Output the [X, Y] coordinate of the center of the cell containing the given text.  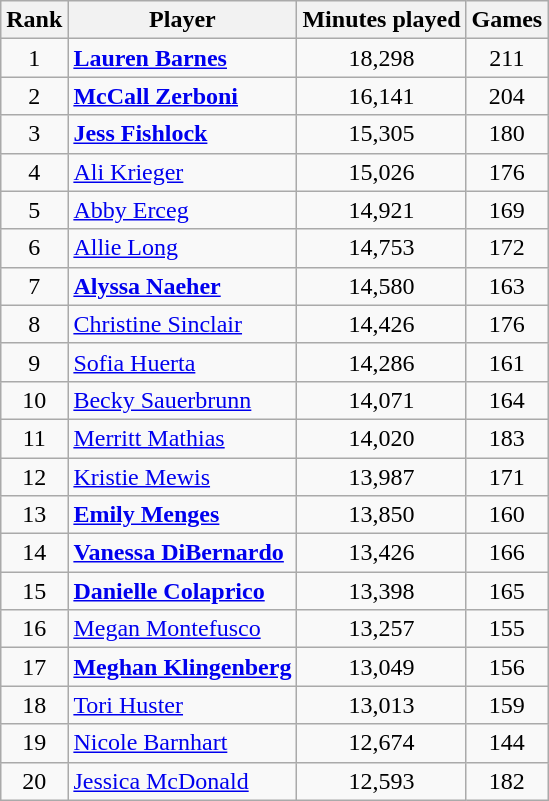
13,850 [382, 515]
Jessica McDonald [182, 781]
13,013 [382, 705]
Vanessa DiBernardo [182, 553]
160 [507, 515]
180 [507, 134]
13,987 [382, 477]
Abby Erceg [182, 210]
15,305 [382, 134]
Ali Krieger [182, 172]
171 [507, 477]
14,580 [382, 286]
Meghan Klingenberg [182, 667]
14 [34, 553]
2 [34, 96]
6 [34, 248]
Tori Huster [182, 705]
Sofia Huerta [182, 362]
McCall Zerboni [182, 96]
3 [34, 134]
182 [507, 781]
161 [507, 362]
204 [507, 96]
18 [34, 705]
165 [507, 591]
Lauren Barnes [182, 58]
Minutes played [382, 20]
5 [34, 210]
Kristie Mewis [182, 477]
7 [34, 286]
Christine Sinclair [182, 324]
9 [34, 362]
14,426 [382, 324]
144 [507, 743]
Alyssa Naeher [182, 286]
13 [34, 515]
211 [507, 58]
Nicole Barnhart [182, 743]
13,398 [382, 591]
Emily Menges [182, 515]
12,674 [382, 743]
1 [34, 58]
4 [34, 172]
Megan Montefusco [182, 629]
18,298 [382, 58]
16,141 [382, 96]
14,071 [382, 400]
13,426 [382, 553]
Jess Fishlock [182, 134]
8 [34, 324]
16 [34, 629]
17 [34, 667]
14,020 [382, 438]
155 [507, 629]
Rank [34, 20]
163 [507, 286]
14,753 [382, 248]
Games [507, 20]
183 [507, 438]
159 [507, 705]
10 [34, 400]
15,026 [382, 172]
Merritt Mathias [182, 438]
13,049 [382, 667]
19 [34, 743]
12 [34, 477]
Danielle Colaprico [182, 591]
13,257 [382, 629]
20 [34, 781]
12,593 [382, 781]
14,921 [382, 210]
Becky Sauerbrunn [182, 400]
Allie Long [182, 248]
11 [34, 438]
15 [34, 591]
169 [507, 210]
172 [507, 248]
164 [507, 400]
Player [182, 20]
156 [507, 667]
166 [507, 553]
14,286 [382, 362]
